Find where the given text appears and provide that cell's center as (X, Y) coordinate. 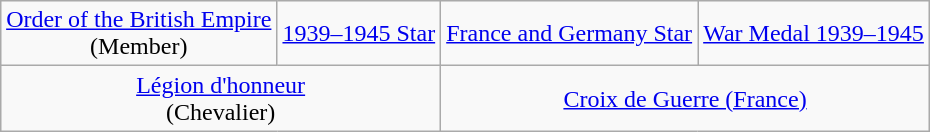
France and Germany Star (570, 34)
Légion d'honneur(Chevalier) (221, 98)
Order of the British Empire(Member) (139, 34)
War Medal 1939–1945 (814, 34)
1939–1945 Star (359, 34)
Croix de Guerre (France) (686, 98)
